Extract the [x, y] coordinate from the center of the cell holding the provided text.  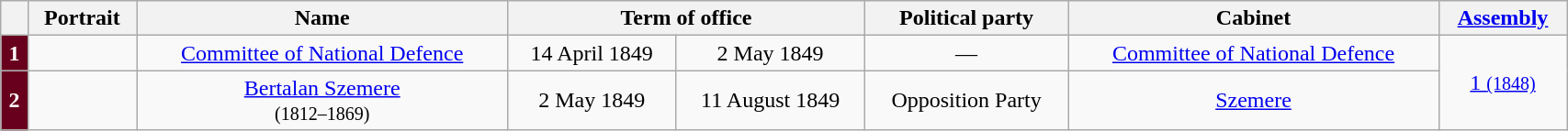
Portrait [83, 18]
Assembly [1503, 18]
— [966, 53]
2 [15, 101]
Szemere [1254, 101]
Bertalan Szemere(1812–1869) [322, 101]
1 (1848) [1503, 82]
11 August 1849 [771, 101]
Political party [966, 18]
Term of office [687, 18]
14 April 1849 [592, 53]
Name [322, 18]
Opposition Party [966, 101]
Cabinet [1254, 18]
1 [15, 53]
